Output the [X, Y] coordinate of the center of the cell containing the given text.  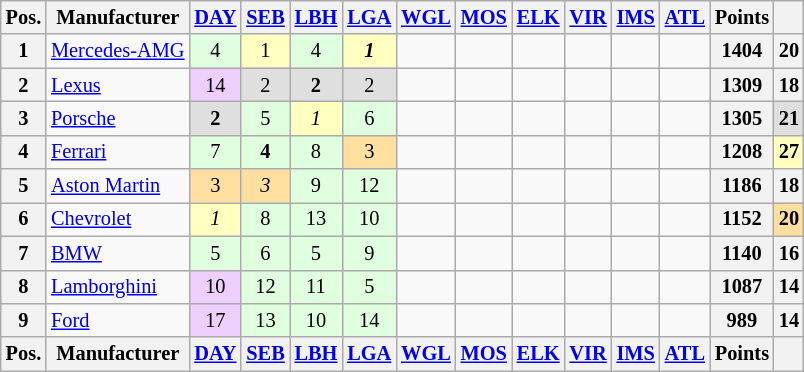
17 [215, 320]
1140 [742, 253]
Lexus [118, 85]
11 [316, 287]
21 [789, 118]
BMW [118, 253]
16 [789, 253]
1305 [742, 118]
Porsche [118, 118]
Chevrolet [118, 219]
Ford [118, 320]
1208 [742, 152]
Lamborghini [118, 287]
Mercedes-AMG [118, 51]
1087 [742, 287]
1404 [742, 51]
Ferrari [118, 152]
1152 [742, 219]
1186 [742, 186]
989 [742, 320]
1309 [742, 85]
27 [789, 152]
Aston Martin [118, 186]
